Determine the (X, Y) coordinate at the center of the cell enclosing the given text.  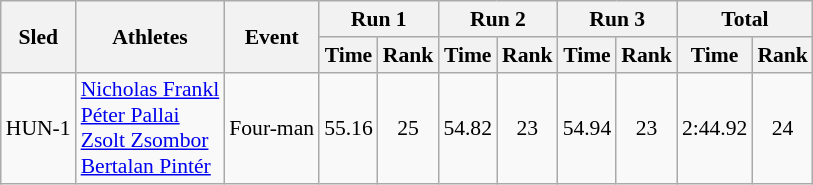
Nicholas FranklPéter PallaiZsolt ZsomborBertalan Pintér (150, 128)
54.94 (588, 128)
54.82 (468, 128)
HUN-1 (38, 128)
24 (782, 128)
25 (408, 128)
Event (272, 36)
55.16 (348, 128)
Run 2 (498, 19)
Four-man (272, 128)
2:44.92 (714, 128)
Sled (38, 36)
Total (745, 19)
Run 3 (618, 19)
Athletes (150, 36)
Run 1 (378, 19)
